Provide the [X, Y] coordinate of the cell's center where the given text is located.  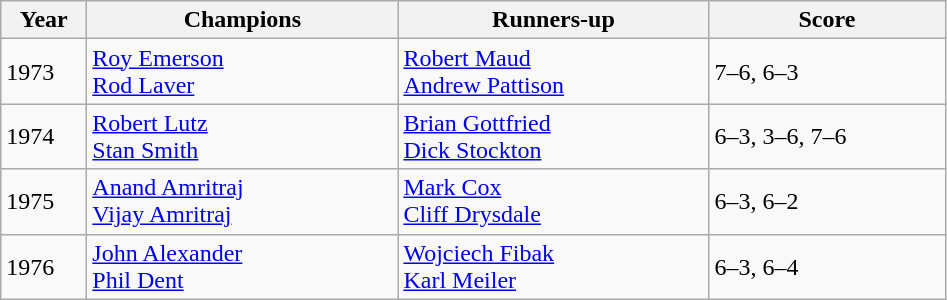
6–3, 3–6, 7–6 [827, 136]
6–3, 6–2 [827, 202]
Anand Amritraj Vijay Amritraj [242, 202]
Brian Gottfried Dick Stockton [554, 136]
Champions [242, 20]
Year [44, 20]
Robert Maud Andrew Pattison [554, 72]
1973 [44, 72]
1974 [44, 136]
Runners-up [554, 20]
7–6, 6–3 [827, 72]
6–3, 6–4 [827, 266]
Mark Cox Cliff Drysdale [554, 202]
Score [827, 20]
Wojciech Fibak Karl Meiler [554, 266]
Robert Lutz Stan Smith [242, 136]
Roy Emerson Rod Laver [242, 72]
John Alexander Phil Dent [242, 266]
1975 [44, 202]
1976 [44, 266]
